Extract the (x, y) coordinate from the center of the cell holding the provided text.  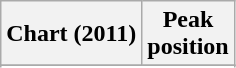
Chart (2011) (72, 34)
Peakposition (188, 34)
